Pinpoint the cell where the given text exists, returning its (x, y) midpoint coordinate. 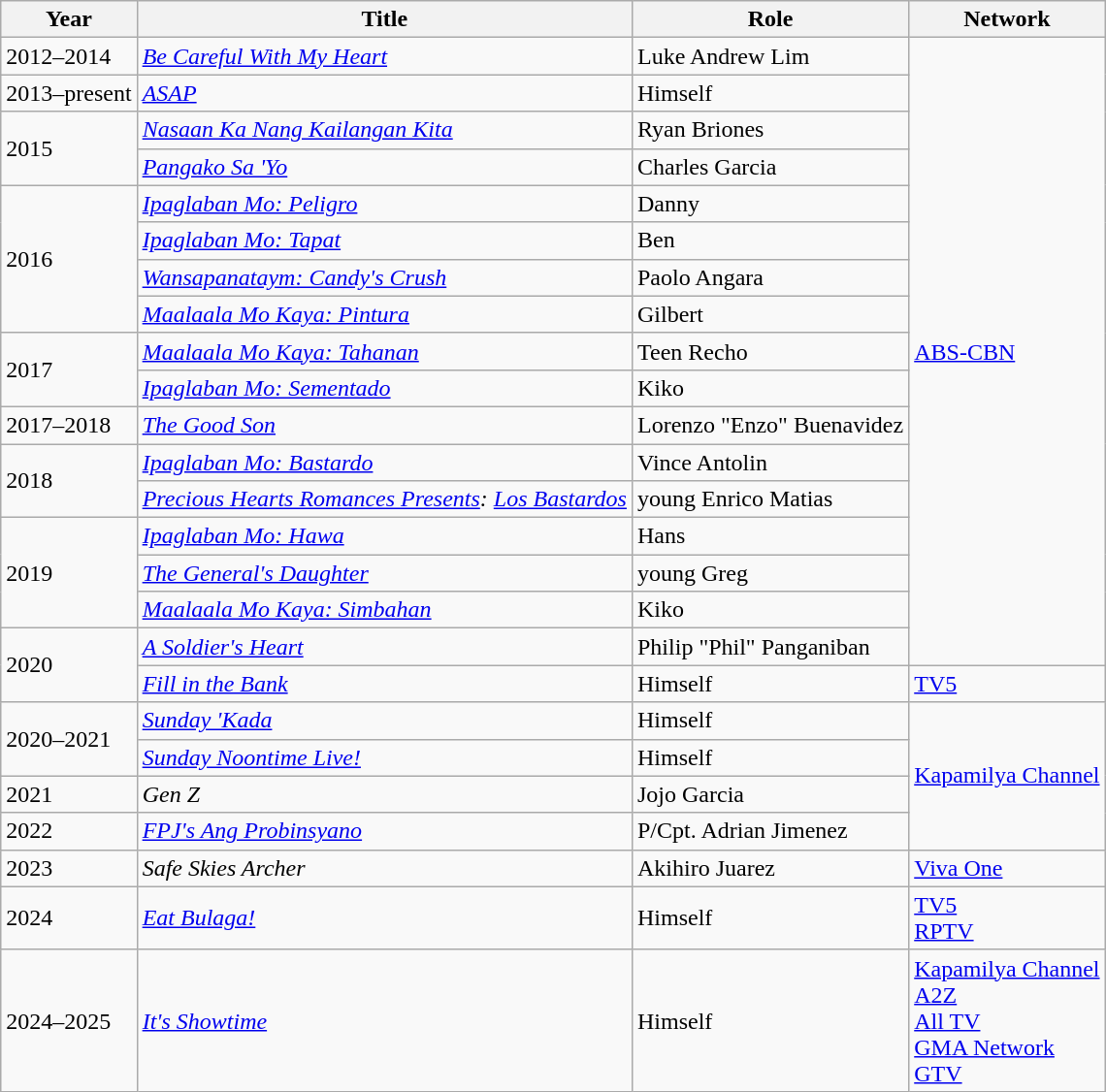
Wansapanataym: Candy's Crush (384, 277)
2021 (69, 794)
Paolo Angara (770, 277)
Maalaala Mo Kaya: Tahanan (384, 351)
Sunday 'Kada (384, 721)
Fill in the Bank (384, 684)
2012–2014 (69, 56)
Safe Skies Archer (384, 868)
Luke Andrew Lim (770, 56)
P/Cpt. Adrian Jimenez (770, 831)
Maalaala Mo Kaya: Simbahan (384, 610)
Sunday Noontime Live! (384, 757)
Charles Garcia (770, 167)
A Soldier's Heart (384, 647)
TV5 (1007, 684)
Be Careful With My Heart (384, 56)
2017 (69, 369)
Philip "Phil" Panganiban (770, 647)
Ipaglaban Mo: Sementado (384, 388)
young Greg (770, 573)
young Enrico Matias (770, 499)
Role (770, 19)
2022 (69, 831)
Ipaglaban Mo: Tapat (384, 241)
Kapamilya Channel A2Z All TV GMA Network GTV (1007, 1020)
2020–2021 (69, 739)
2016 (69, 259)
2017–2018 (69, 425)
Ipaglaban Mo: Peligro (384, 204)
Ben (770, 241)
Kapamilya Channel (1007, 776)
Network (1007, 19)
Ipaglaban Mo: Hawa (384, 536)
2024 (69, 917)
It's Showtime (384, 1020)
ASAP (384, 93)
Precious Hearts Romances Presents: Los Bastardos (384, 499)
Hans (770, 536)
Jojo Garcia (770, 794)
Eat Bulaga! (384, 917)
2015 (69, 148)
Teen Recho (770, 351)
2019 (69, 573)
Vince Antolin (770, 463)
Viva One (1007, 868)
TV5 RPTV (1007, 917)
Pangako Sa 'Yo (384, 167)
The Good Son (384, 425)
Danny (770, 204)
Lorenzo "Enzo" Buenavidez (770, 425)
Ryan Briones (770, 130)
2023 (69, 868)
2018 (69, 481)
2013–present (69, 93)
Nasaan Ka Nang Kailangan Kita (384, 130)
2024–2025 (69, 1020)
ABS-CBN (1007, 351)
Ipaglaban Mo: Bastardo (384, 463)
Maalaala Mo Kaya: Pintura (384, 314)
Title (384, 19)
2020 (69, 665)
Gilbert (770, 314)
Gen Z (384, 794)
FPJ's Ang Probinsyano (384, 831)
Akihiro Juarez (770, 868)
Year (69, 19)
The General's Daughter (384, 573)
